Capture the cell that displays the provided text and extract its (x, y) central coordinate. 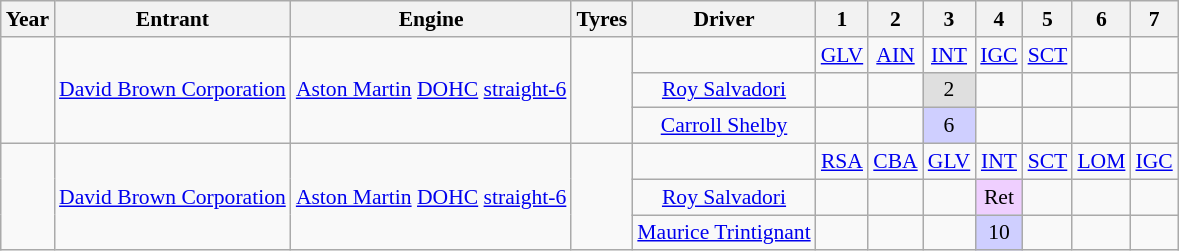
Year (28, 19)
Tyres (602, 19)
3 (950, 19)
AIN (896, 55)
LOM (1101, 162)
1 (842, 19)
Maurice Trintignant (724, 233)
CBA (896, 162)
7 (1154, 19)
RSA (842, 162)
Carroll Shelby (724, 126)
Driver (724, 19)
Ret (998, 197)
5 (1048, 19)
4 (998, 19)
Entrant (172, 19)
10 (998, 233)
Engine (432, 19)
